Return the [x, y] coordinate for the center point of the cell that contains the specified text.  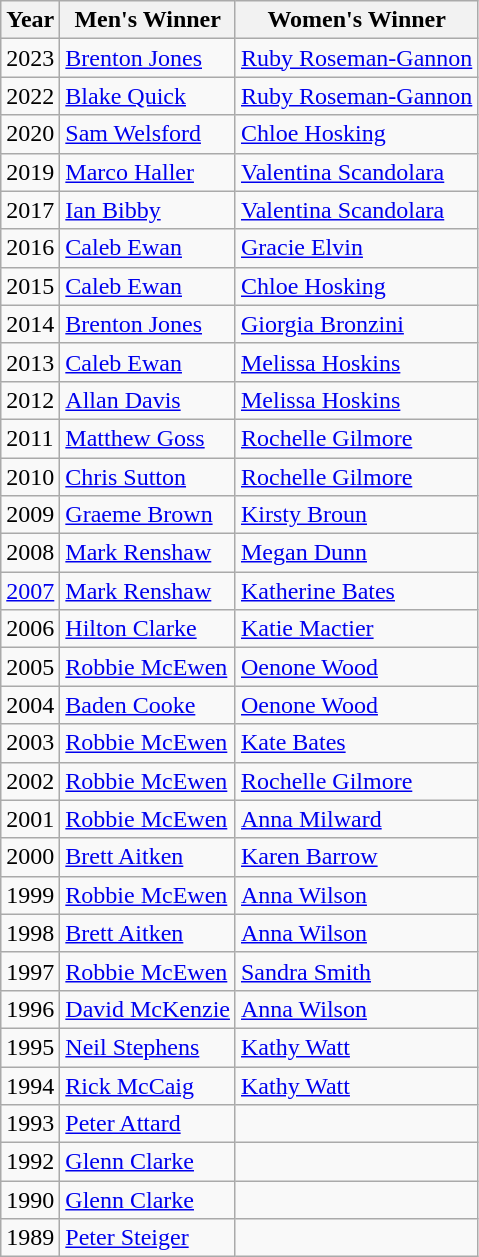
2016 [30, 248]
Women's Winner [356, 20]
2023 [30, 58]
2006 [30, 629]
1992 [30, 1162]
2005 [30, 667]
Ian Bibby [148, 210]
2012 [30, 400]
2001 [30, 819]
Katherine Bates [356, 591]
1990 [30, 1200]
Anna Milward [356, 819]
1995 [30, 1047]
1994 [30, 1085]
Hilton Clarke [148, 629]
Katie Mactier [356, 629]
Peter Steiger [148, 1238]
Sam Welsford [148, 134]
2011 [30, 438]
2000 [30, 857]
Kate Bates [356, 743]
Gracie Elvin [356, 248]
2002 [30, 781]
2009 [30, 515]
2014 [30, 324]
1996 [30, 1009]
Kirsty Broun [356, 515]
Rick McCaig [148, 1085]
David McKenzie [148, 1009]
2019 [30, 172]
2003 [30, 743]
1993 [30, 1124]
2010 [30, 477]
1997 [30, 971]
Karen Barrow [356, 857]
1998 [30, 933]
Allan Davis [148, 400]
1989 [30, 1238]
Sandra Smith [356, 971]
Marco Haller [148, 172]
Giorgia Bronzini [356, 324]
2013 [30, 362]
2022 [30, 96]
Peter Attard [148, 1124]
Neil Stephens [148, 1047]
2015 [30, 286]
2004 [30, 705]
2008 [30, 553]
Men's Winner [148, 20]
2017 [30, 210]
Year [30, 20]
Matthew Goss [148, 438]
1999 [30, 895]
Blake Quick [148, 96]
Chris Sutton [148, 477]
2020 [30, 134]
Graeme Brown [148, 515]
Megan Dunn [356, 553]
2007 [30, 591]
Baden Cooke [148, 705]
